Find where the given text appears and provide that cell's center as (X, Y) coordinate. 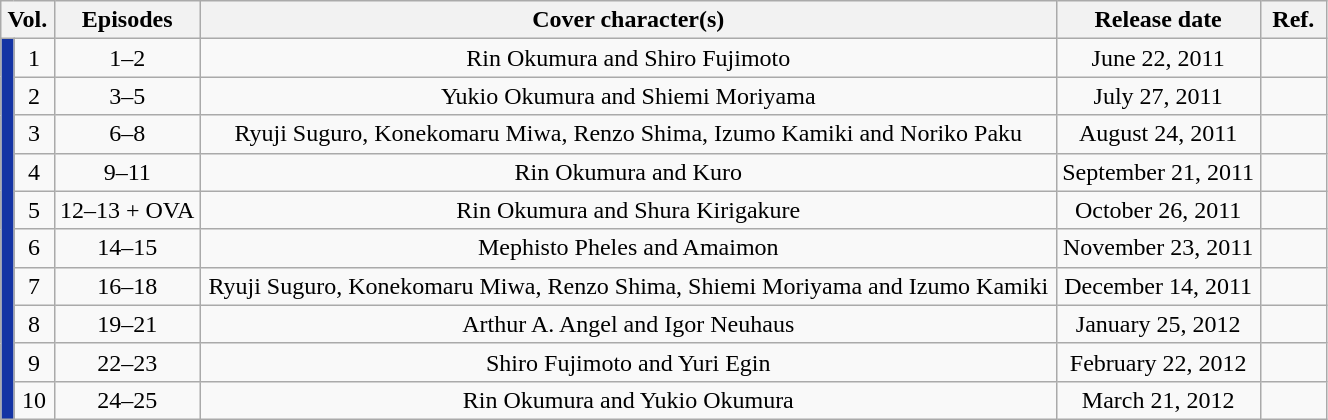
February 22, 2012 (1158, 362)
12–13 + OVA (127, 210)
Release date (1158, 20)
Ryuji Suguro, Konekomaru Miwa, Renzo Shima, Izumo Kamiki and Noriko Paku (628, 134)
September 21, 2011 (1158, 172)
16–18 (127, 286)
24–25 (127, 400)
14–15 (127, 248)
Arthur A. Angel and Igor Neuhaus (628, 324)
Ryuji Suguro, Konekomaru Miwa, Renzo Shima, Shiemi Moriyama and Izumo Kamiki (628, 286)
June 22, 2011 (1158, 58)
Episodes (127, 20)
4 (34, 172)
Vol. (28, 20)
Rin Okumura and Kuro (628, 172)
5 (34, 210)
Rin Okumura and Yukio Okumura (628, 400)
Mephisto Pheles and Amaimon (628, 248)
Rin Okumura and Shura Kirigakure (628, 210)
November 23, 2011 (1158, 248)
2 (34, 96)
8 (34, 324)
6 (34, 248)
3 (34, 134)
1 (34, 58)
July 27, 2011 (1158, 96)
22–23 (127, 362)
19–21 (127, 324)
December 14, 2011 (1158, 286)
Ref. (1293, 20)
10 (34, 400)
1–2 (127, 58)
March 21, 2012 (1158, 400)
Shiro Fujimoto and Yuri Egin (628, 362)
Cover character(s) (628, 20)
October 26, 2011 (1158, 210)
Rin Okumura and Shiro Fujimoto (628, 58)
August 24, 2011 (1158, 134)
6–8 (127, 134)
January 25, 2012 (1158, 324)
3–5 (127, 96)
9–11 (127, 172)
Yukio Okumura and Shiemi Moriyama (628, 96)
9 (34, 362)
7 (34, 286)
